Search for the cell housing the specified text and yield its [x, y] center coordinate. 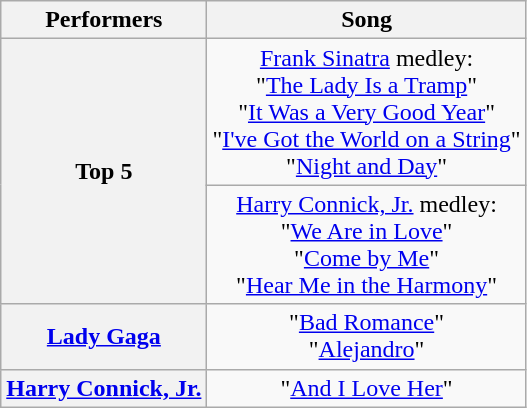
Song [366, 20]
Harry Connick, Jr. [104, 388]
Frank Sinatra medley:"The Lady Is a Tramp""It Was a Very Good Year""I've Got the World on a String""Night and Day" [366, 112]
Top 5 [104, 172]
Harry Connick, Jr. medley:"We Are in Love""Come by Me""Hear Me in the Harmony" [366, 244]
"And I Love Her" [366, 388]
Lady Gaga [104, 336]
"Bad Romance""Alejandro" [366, 336]
Performers [104, 20]
